Output the [x, y] coordinate of the center of the cell containing the given text.  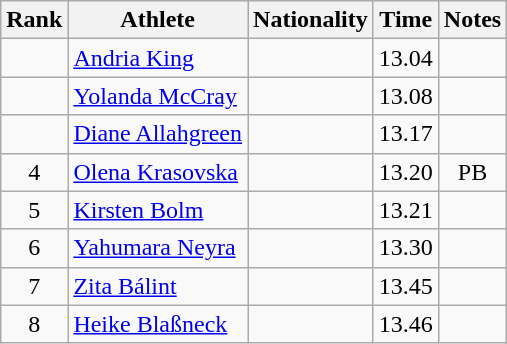
13.45 [406, 286]
Time [406, 20]
13.17 [406, 134]
Andria King [158, 58]
Heike Blaßneck [158, 324]
Rank [34, 20]
Zita Bálint [158, 286]
13.04 [406, 58]
Kirsten Bolm [158, 210]
Notes [472, 20]
13.21 [406, 210]
8 [34, 324]
PB [472, 172]
Nationality [311, 20]
13.30 [406, 248]
Yahumara Neyra [158, 248]
13.08 [406, 96]
4 [34, 172]
Athlete [158, 20]
Olena Krasovska [158, 172]
Yolanda McCray [158, 96]
Diane Allahgreen [158, 134]
13.46 [406, 324]
7 [34, 286]
13.20 [406, 172]
6 [34, 248]
5 [34, 210]
